Find where the given text appears and provide that cell's center as [x, y] coordinate. 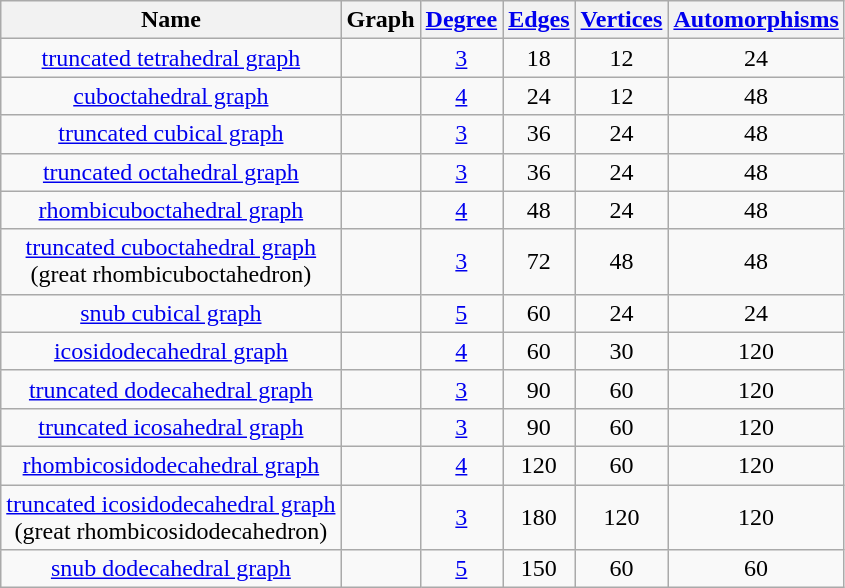
Automorphisms [756, 20]
rhombicosidodecahedral graph [171, 465]
180 [539, 516]
Vertices [622, 20]
truncated tetrahedral graph [171, 58]
truncated icosidodecahedral graph(great rhombicosidodecahedron) [171, 516]
truncated dodecahedral graph [171, 389]
snub cubical graph [171, 313]
Edges [539, 20]
rhombicuboctahedral graph [171, 210]
150 [539, 569]
Name [171, 20]
truncated octahedral graph [171, 172]
72 [539, 262]
cuboctahedral graph [171, 96]
18 [539, 58]
Graph [380, 20]
truncated cuboctahedral graph(great rhombicuboctahedron) [171, 262]
truncated icosahedral graph [171, 427]
30 [622, 351]
icosidodecahedral graph [171, 351]
Degree [462, 20]
snub dodecahedral graph [171, 569]
truncated cubical graph [171, 134]
